Find where the given text appears and provide that cell's center as [x, y] coordinate. 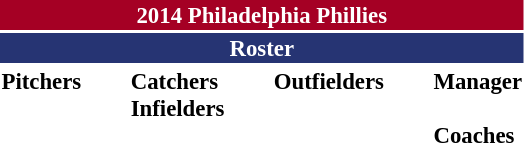
Roster [262, 48]
2014 Philadelphia Phillies [262, 15]
